Locate the cell with the specified text and output its (X, Y) center coordinate. 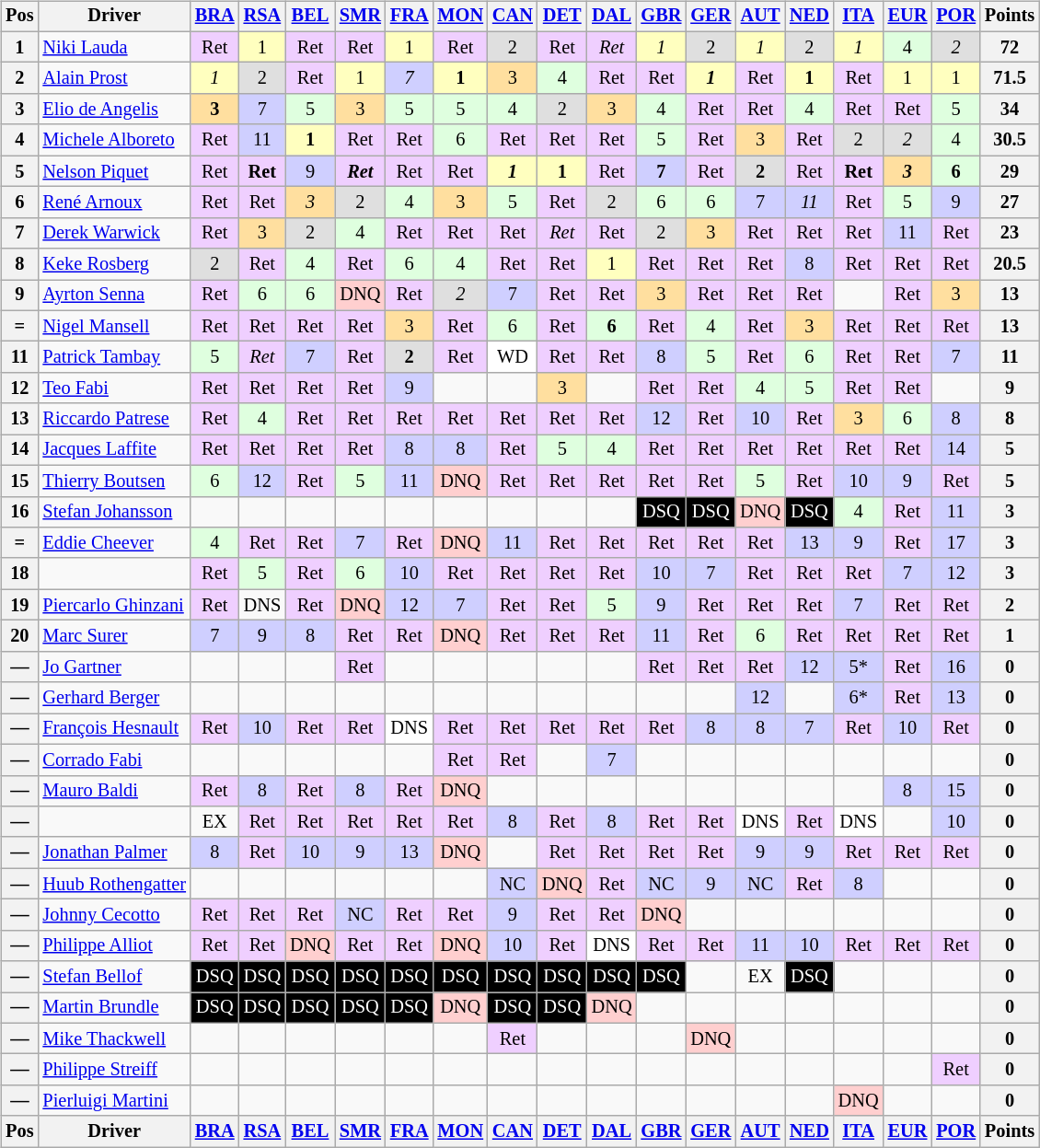
Keke Rosberg (114, 264)
23 (1010, 233)
Thierry Boutsen (114, 481)
6* (859, 698)
Corrado Fabi (114, 760)
Mike Thackwell (114, 1038)
20 (19, 636)
71.5 (1010, 78)
Huub Rothengatter (114, 884)
Mauro Baldi (114, 791)
Niki Lauda (114, 47)
Martin Brundle (114, 1008)
Alain Prost (114, 78)
René Arnoux (114, 203)
Patrick Tambay (114, 357)
Nigel Mansell (114, 326)
François Hesnault (114, 729)
Jonathan Palmer (114, 852)
27 (1010, 203)
Eddie Cheever (114, 543)
Ayrton Senna (114, 296)
Stefan Johansson (114, 512)
Stefan Bellof (114, 977)
Michele Alboreto (114, 140)
30.5 (1010, 140)
Johnny Cecotto (114, 915)
Riccardo Patrese (114, 419)
WD (513, 357)
Jo Gartner (114, 667)
18 (19, 574)
72 (1010, 47)
20.5 (1010, 264)
Pierluigi Martini (114, 1101)
Nelson Piquet (114, 171)
17 (955, 543)
Marc Surer (114, 636)
Elio de Angelis (114, 110)
29 (1010, 171)
19 (19, 605)
Philippe Streiff (114, 1070)
Philippe Alliot (114, 945)
Gerhard Berger (114, 698)
34 (1010, 110)
5* (859, 667)
Teo Fabi (114, 388)
Derek Warwick (114, 233)
Piercarlo Ghinzani (114, 605)
Jacques Laffite (114, 450)
